Extract the [X, Y] coordinate from the center of the cell holding the provided text.  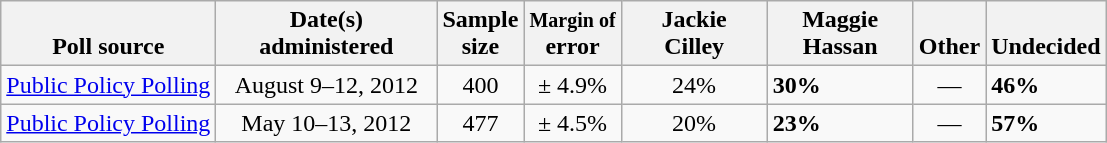
MaggieHassan [840, 34]
Undecided [1046, 34]
Other [949, 34]
Margin oferror [572, 34]
May 10–13, 2012 [326, 123]
46% [1046, 85]
Samplesize [480, 34]
477 [480, 123]
August 9–12, 2012 [326, 85]
30% [840, 85]
20% [694, 123]
23% [840, 123]
57% [1046, 123]
± 4.5% [572, 123]
24% [694, 85]
± 4.9% [572, 85]
JackieCilley [694, 34]
Poll source [108, 34]
Date(s)administered [326, 34]
400 [480, 85]
